Identify which cell holds the provided text, then report its [x, y] central coordinate. 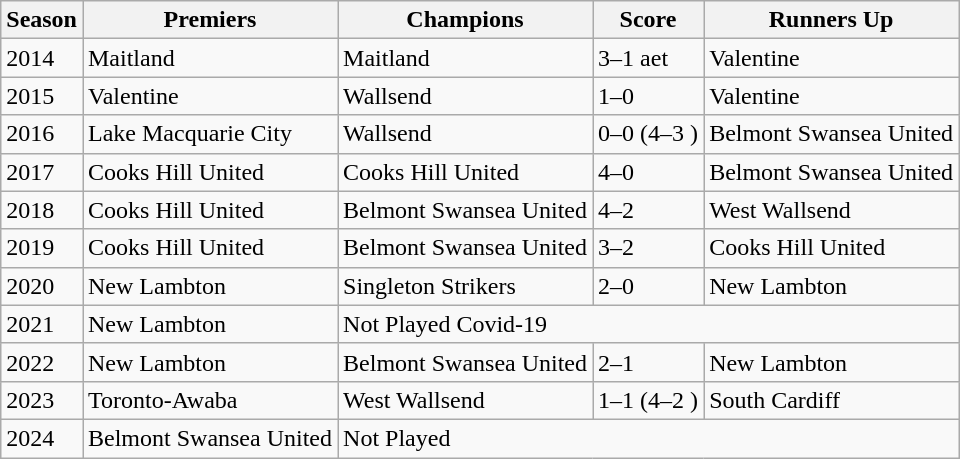
Score [648, 20]
Runners Up [832, 20]
1–0 [648, 96]
3–2 [648, 248]
2016 [42, 134]
Not Played [648, 438]
2–0 [648, 286]
2014 [42, 58]
2022 [42, 362]
Champions [466, 20]
2018 [42, 210]
2024 [42, 438]
0–0 (4–3 ) [648, 134]
4–2 [648, 210]
South Cardiff [832, 400]
2021 [42, 324]
Singleton Strikers [466, 286]
2020 [42, 286]
2–1 [648, 362]
Premiers [210, 20]
2015 [42, 96]
Season [42, 20]
2023 [42, 400]
Lake Macquarie City [210, 134]
2017 [42, 172]
Not Played Covid-19 [648, 324]
3–1 aet [648, 58]
Toronto-Awaba [210, 400]
1–1 (4–2 ) [648, 400]
2019 [42, 248]
4–0 [648, 172]
